Scan for the cell matching the given text and deliver its [x, y] coordinate at center. 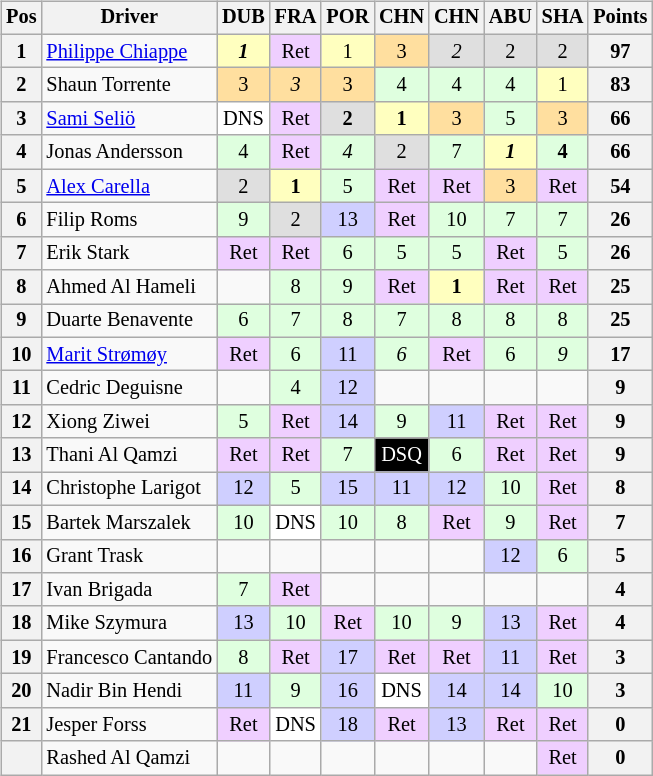
Marit Strømøy [129, 354]
Points [620, 18]
ABU [510, 18]
DSQ [402, 455]
Francesco Cantando [129, 657]
Ivan Brigada [129, 590]
Driver [129, 18]
Cedric Deguisne [129, 388]
Alex Carella [129, 186]
FRA [296, 18]
19 [21, 657]
Mike Szymura [129, 623]
Jesper Forss [129, 724]
Jonas Andersson [129, 152]
83 [620, 85]
POR [348, 18]
97 [620, 51]
Rashed Al Qamzi [129, 758]
SHA [563, 18]
Bartek Marszalek [129, 522]
Grant Trask [129, 556]
Erik Stark [129, 253]
Filip Roms [129, 220]
Xiong Ziwei [129, 422]
Christophe Larigot [129, 489]
Shaun Torrente [129, 85]
Sami Seliö [129, 119]
Nadir Bin Hendi [129, 691]
Duarte Benavente [129, 321]
54 [620, 186]
Pos [21, 18]
DUB [244, 18]
21 [21, 724]
Thani Al Qamzi [129, 455]
20 [21, 691]
Philippe Chiappe [129, 51]
Ahmed Al Hameli [129, 287]
